Capture the cell that displays the provided text and extract its [x, y] central coordinate. 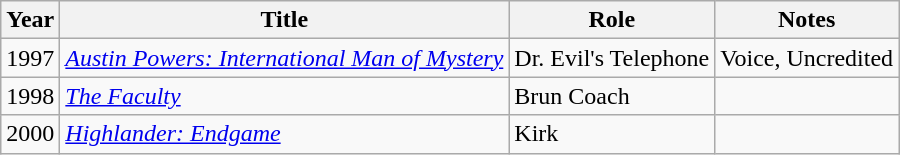
Highlander: Endgame [284, 134]
Notes [807, 20]
Dr. Evil's Telephone [612, 58]
Voice, Uncredited [807, 58]
Title [284, 20]
2000 [30, 134]
The Faculty [284, 96]
Kirk [612, 134]
1998 [30, 96]
Year [30, 20]
Brun Coach [612, 96]
Role [612, 20]
1997 [30, 58]
Austin Powers: International Man of Mystery [284, 58]
